From the cell containing the given text, extract its center point as [x, y] coordinate. 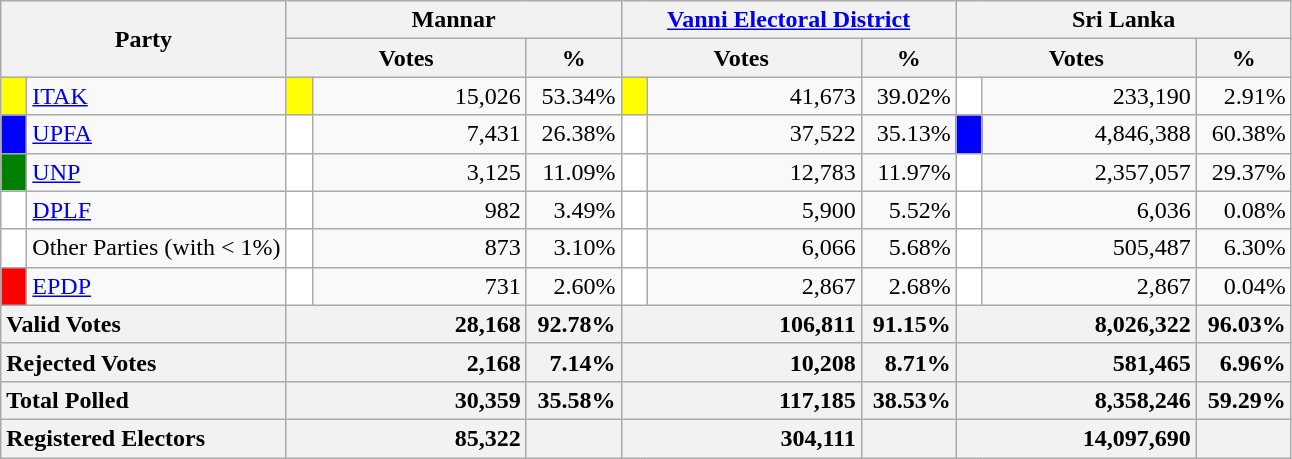
505,487 [1089, 248]
26.38% [574, 134]
Registered Electors [144, 438]
10,208 [741, 362]
3.49% [574, 210]
Total Polled [144, 400]
2.91% [1244, 96]
Sri Lanka [1124, 20]
5,900 [754, 210]
29.37% [1244, 172]
3.10% [574, 248]
5.52% [908, 210]
37,522 [754, 134]
2,357,057 [1089, 172]
304,111 [741, 438]
6,066 [754, 248]
28,168 [406, 324]
8,358,246 [1076, 400]
UPFA [156, 134]
96.03% [1244, 324]
0.08% [1244, 210]
106,811 [741, 324]
39.02% [908, 96]
0.04% [1244, 286]
92.78% [574, 324]
2.60% [574, 286]
3,125 [419, 172]
8,026,322 [1076, 324]
ITAK [156, 96]
Party [144, 39]
233,190 [1089, 96]
53.34% [574, 96]
35.58% [574, 400]
UNP [156, 172]
DPLF [156, 210]
Rejected Votes [144, 362]
2,168 [406, 362]
Vanni Electoral District [788, 20]
731 [419, 286]
5.68% [908, 248]
Mannar [454, 20]
85,322 [406, 438]
4,846,388 [1089, 134]
15,026 [419, 96]
6.96% [1244, 362]
6.30% [1244, 248]
6,036 [1089, 210]
2.68% [908, 286]
873 [419, 248]
91.15% [908, 324]
11.09% [574, 172]
EPDP [156, 286]
35.13% [908, 134]
38.53% [908, 400]
982 [419, 210]
Other Parties (with < 1%) [156, 248]
59.29% [1244, 400]
41,673 [754, 96]
Valid Votes [144, 324]
11.97% [908, 172]
7,431 [419, 134]
117,185 [741, 400]
8.71% [908, 362]
12,783 [754, 172]
7.14% [574, 362]
60.38% [1244, 134]
30,359 [406, 400]
14,097,690 [1076, 438]
581,465 [1076, 362]
